Identify which cell holds the provided text, then report its (x, y) central coordinate. 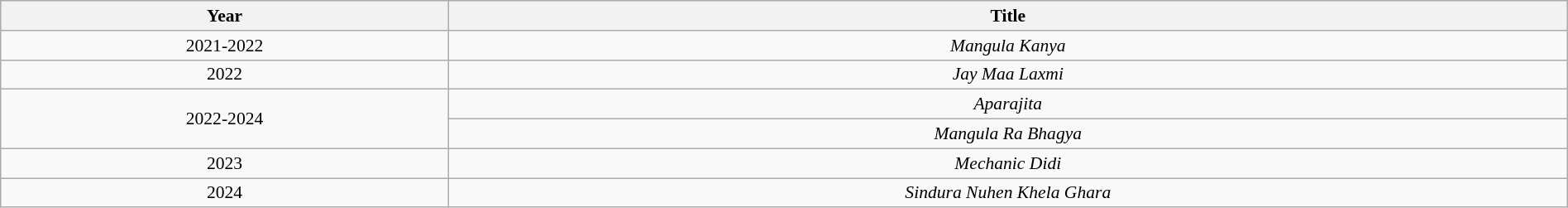
Year (225, 16)
Mangula Ra Bhagya (1007, 134)
2024 (225, 193)
Jay Maa Laxmi (1007, 75)
Title (1007, 16)
Mechanic Didi (1007, 163)
Sindura Nuhen Khela Ghara (1007, 193)
2022 (225, 75)
Aparajita (1007, 104)
2021-2022 (225, 46)
2023 (225, 163)
2022-2024 (225, 119)
Mangula Kanya (1007, 46)
